From the cell containing the given text, extract its center point as (x, y) coordinate. 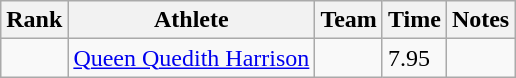
Notes (480, 20)
7.95 (414, 58)
Team (349, 20)
Athlete (192, 20)
Rank (34, 20)
Time (414, 20)
Queen Quedith Harrison (192, 58)
